Provide the (x, y) coordinate of the cell's center where the given text is located.  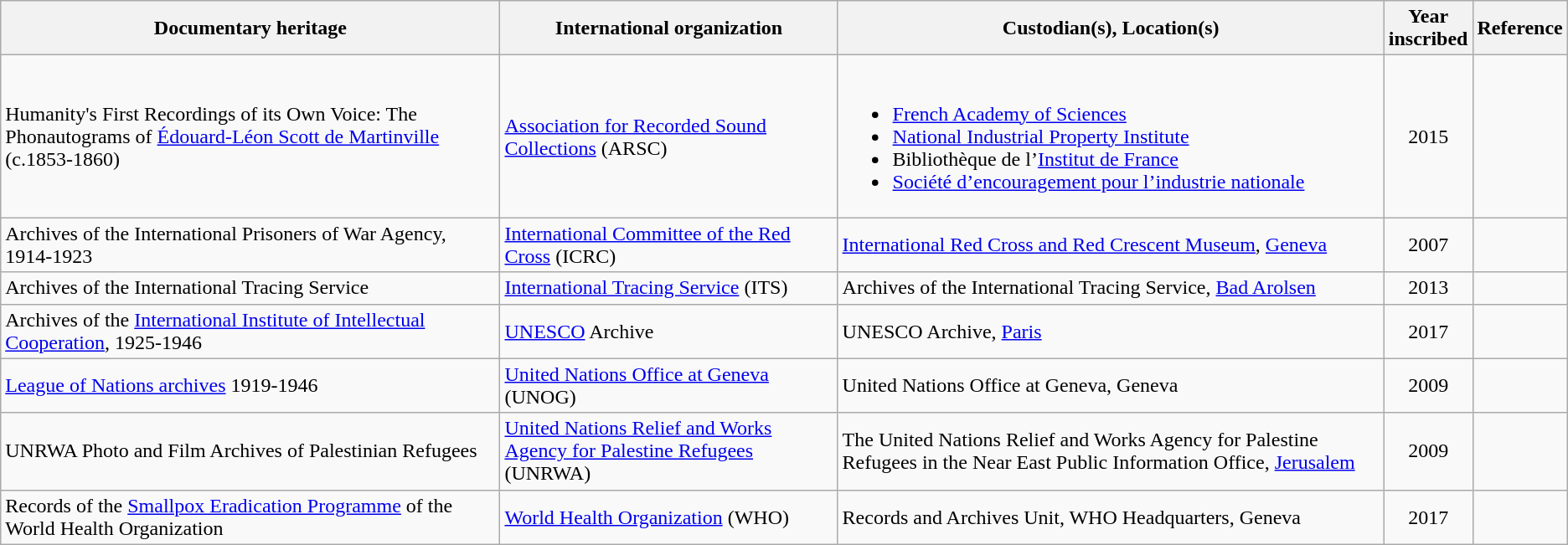
The United Nations Relief and Works Agency for Palestine Refugees in the Near East Public Information Office, Jerusalem (1111, 451)
International Tracing Service (ITS) (668, 288)
2013 (1428, 288)
Archives of the International Institute of Intellectual Cooperation, 1925-1946 (250, 332)
Records and Archives Unit, WHO Headquarters, Geneva (1111, 517)
International Committee of the Red Cross (ICRC) (668, 244)
Archives of the International Prisoners of War Agency, 1914-1923 (250, 244)
Archives of the International Tracing Service, Bad Arolsen (1111, 288)
Reference (1519, 28)
2015 (1428, 136)
Yearinscribed (1428, 28)
League of Nations archives 1919-1946 (250, 385)
International Red Cross and Red Crescent Museum, Geneva (1111, 244)
UNESCO Archive, Paris (1111, 332)
Humanity's First Recordings of its Own Voice: The Phonautograms of Édouard-Léon Scott de Martinville (c.1853-1860) (250, 136)
World Health Organization (WHO) (668, 517)
2007 (1428, 244)
United Nations Office at Geneva, Geneva (1111, 385)
Custodian(s), Location(s) (1111, 28)
United Nations Relief and Works Agency for Palestine Refugees (UNRWA) (668, 451)
Association for Recorded Sound Collections (ARSC) (668, 136)
United Nations Office at Geneva (UNOG) (668, 385)
UNRWA Photo and Film Archives of Palestinian Refugees (250, 451)
UNESCO Archive (668, 332)
Documentary heritage (250, 28)
Archives of the International Tracing Service (250, 288)
Records of the Smallpox Eradication Programme of the World Health Organization (250, 517)
International organization (668, 28)
